Output the (x, y) coordinate of the center of the cell containing the given text.  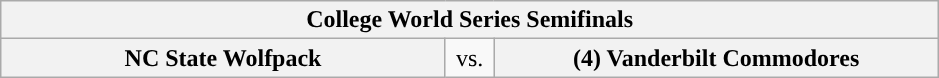
(4) Vanderbilt Commodores (716, 58)
College World Series Semifinals (470, 20)
vs. (470, 58)
NC State Wolfpack (224, 58)
